Provide the [X, Y] coordinate of the cell's center where the given text is located.  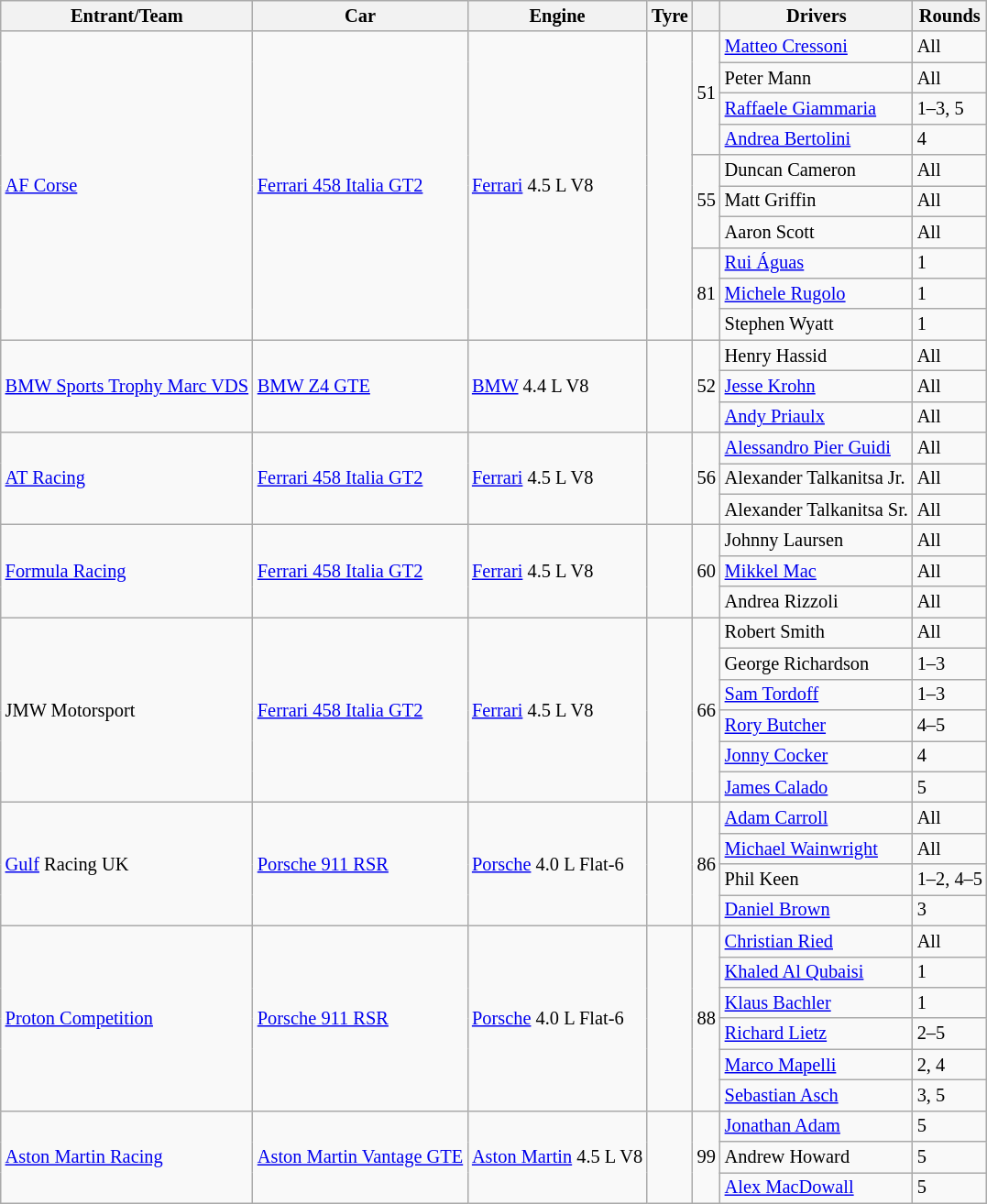
Andrea Rizzoli [817, 602]
Rory Butcher [817, 725]
Richard Lietz [817, 1034]
Gulf Racing UK [126, 863]
2, 4 [949, 1065]
Rui Águas [817, 263]
55 [707, 202]
Adam Carroll [817, 817]
60 [707, 570]
Aston Martin Vantage GTE [360, 1156]
51 [707, 93]
Matt Griffin [817, 201]
Phil Keen [817, 880]
Car [360, 16]
Christian Ried [817, 941]
Johnny Laursen [817, 540]
Daniel Brown [817, 910]
Drivers [817, 16]
86 [707, 863]
Alexander Talkanitsa Jr. [817, 478]
Sam Tordoff [817, 695]
Khaled Al Qubaisi [817, 972]
81 [707, 293]
Jonny Cocker [817, 756]
Andrew Howard [817, 1157]
Engine [557, 16]
Entrant/Team [126, 16]
Sebastian Asch [817, 1095]
3 [949, 910]
Tyre [670, 16]
Stephen Wyatt [817, 324]
Matteo Cressoni [817, 47]
AT Racing [126, 478]
Aaron Scott [817, 232]
Raffaele Giammaria [817, 108]
Jesse Krohn [817, 386]
Michele Rugolo [817, 293]
Alex MacDowall [817, 1188]
52 [707, 387]
Andrea Bertolini [817, 139]
Aston Martin Racing [126, 1156]
BMW Z4 GTE [360, 387]
Peter Mann [817, 78]
Aston Martin 4.5 L V8 [557, 1156]
Andy Priaulx [817, 417]
Duncan Cameron [817, 170]
Alexander Talkanitsa Sr. [817, 509]
Alessandro Pier Guidi [817, 448]
George Richardson [817, 663]
Proton Competition [126, 1018]
JMW Motorsport [126, 709]
99 [707, 1156]
Jonathan Adam [817, 1126]
1–2, 4–5 [949, 880]
Robert Smith [817, 632]
3, 5 [949, 1095]
Michael Wainwright [817, 848]
56 [707, 478]
BMW Sports Trophy Marc VDS [126, 387]
Marco Mapelli [817, 1065]
1–3, 5 [949, 108]
Klaus Bachler [817, 1002]
66 [707, 709]
2–5 [949, 1034]
Rounds [949, 16]
Mikkel Mac [817, 571]
BMW 4.4 L V8 [557, 387]
James Calado [817, 787]
4–5 [949, 725]
AF Corse [126, 185]
88 [707, 1018]
Formula Racing [126, 570]
Henry Hassid [817, 356]
